Search for the cell housing the specified text and yield its [x, y] center coordinate. 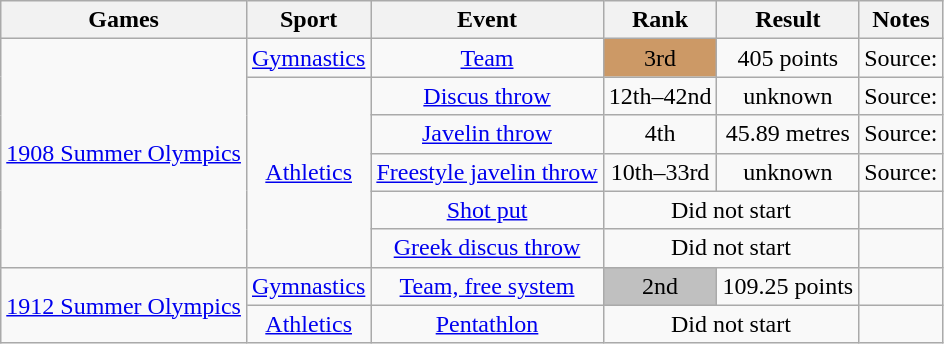
Rank [660, 20]
Sport [308, 20]
Games [124, 20]
Team, free system [487, 286]
Event [487, 20]
Result [788, 20]
Pentathlon [487, 324]
2nd [660, 286]
Greek discus throw [487, 248]
Freestyle javelin throw [487, 172]
Notes [901, 20]
1908 Summer Olympics [124, 153]
405 points [788, 58]
4th [660, 134]
12th–42nd [660, 96]
Team [487, 58]
109.25 points [788, 286]
Discus throw [487, 96]
45.89 metres [788, 134]
Shot put [487, 210]
3rd [660, 58]
1912 Summer Olympics [124, 305]
Javelin throw [487, 134]
10th–33rd [660, 172]
